From the cell containing the given text, extract its center point as [x, y] coordinate. 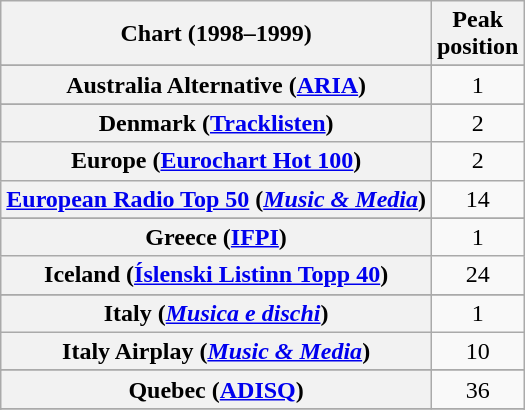
Australia Alternative (ARIA) [216, 85]
24 [477, 275]
Italy (Musica e dischi) [216, 313]
European Radio Top 50 (Music & Media) [216, 199]
Quebec (ADISQ) [216, 389]
Peakposition [477, 34]
36 [477, 389]
Chart (1998–1999) [216, 34]
14 [477, 199]
Iceland (Íslenski Listinn Topp 40) [216, 275]
Greece (IFPI) [216, 237]
Denmark (Tracklisten) [216, 123]
10 [477, 351]
Europe (Eurochart Hot 100) [216, 161]
Italy Airplay (Music & Media) [216, 351]
